Return the (X, Y) coordinate for the center point of the cell that contains the specified text.  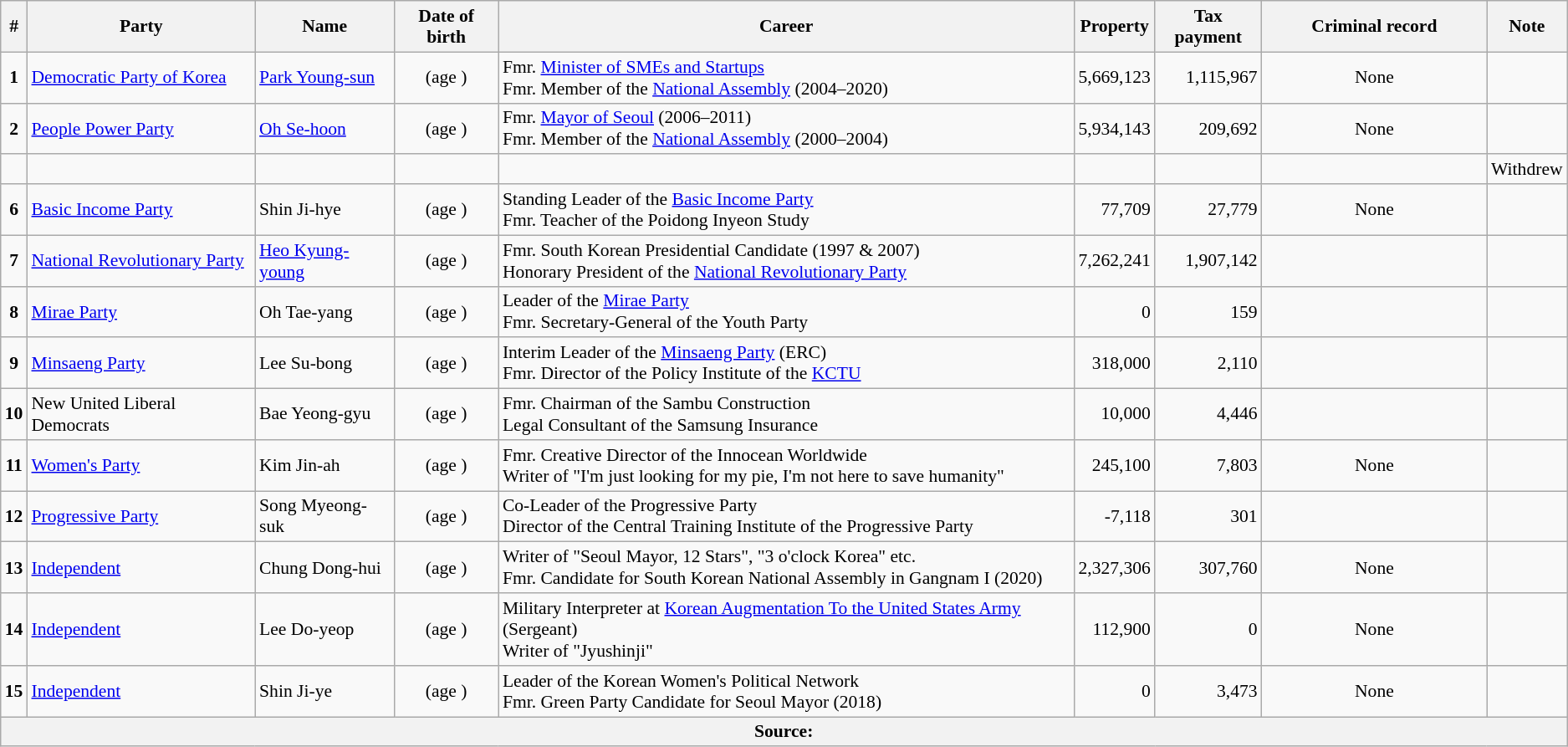
Withdrew (1527, 170)
Song Myeong-suk (324, 517)
245,100 (1114, 465)
2,327,306 (1114, 567)
7,803 (1208, 465)
13 (14, 567)
5,669,123 (1114, 77)
Source: (784, 732)
Fmr. South Korean Presidential Candidate (1997 & 2007)Honorary President of the National Revolutionary Party (786, 261)
# (14, 27)
Shin Ji-hye (324, 209)
Leader of the Korean Women's Political NetworkFmr. Green Party Candidate for Seoul Mayor (2018) (786, 691)
27,779 (1208, 209)
209,692 (1208, 129)
People Power Party (140, 129)
Democratic Party of Korea (140, 77)
Interim Leader of the Minsaeng Party (ERC)Fmr. Director of the Policy Institute of the KCTU (786, 363)
15 (14, 691)
318,000 (1114, 363)
Minsaeng Party (140, 363)
1,115,967 (1208, 77)
307,760 (1208, 567)
Lee Su-bong (324, 363)
Date of birth (446, 27)
Women's Party (140, 465)
Chung Dong-hui (324, 567)
Leader of the Mirae PartyFmr. Secretary-General of the Youth Party (786, 311)
Fmr. Minister of SMEs and StartupsFmr. Member of the National Assembly (2004–2020) (786, 77)
Co-Leader of the Progressive PartyDirector of the Central Training Institute of the Progressive Party (786, 517)
1 (14, 77)
Mirae Party (140, 311)
Fmr. Mayor of Seoul (2006–2011)Fmr. Member of the National Assembly (2000–2004) (786, 129)
Military Interpreter at Korean Augmentation To the United States Army (Sergeant)Writer of "Jyushinji" (786, 629)
2 (14, 129)
301 (1208, 517)
New United Liberal Democrats (140, 415)
10,000 (1114, 415)
Lee Do-yeop (324, 629)
Oh Se-hoon (324, 129)
Party (140, 27)
112,900 (1114, 629)
Park Young-sun (324, 77)
7 (14, 261)
77,709 (1114, 209)
1,907,142 (1208, 261)
Standing Leader of the Basic Income PartyFmr. Teacher of the Poidong Inyeon Study (786, 209)
159 (1208, 311)
Name (324, 27)
National Revolutionary Party (140, 261)
Heo Kyung-young (324, 261)
14 (14, 629)
Property (1114, 27)
7,262,241 (1114, 261)
Kim Jin-ah (324, 465)
-7,118 (1114, 517)
Basic Income Party (140, 209)
Criminal record (1375, 27)
Fmr. Chairman of the Sambu ConstructionLegal Consultant of the Samsung Insurance (786, 415)
5,934,143 (1114, 129)
6 (14, 209)
9 (14, 363)
11 (14, 465)
12 (14, 517)
Oh Tae-yang (324, 311)
Tax payment (1208, 27)
8 (14, 311)
Fmr. Creative Director of the Innocean WorldwideWriter of "I'm just looking for my pie, I'm not here to save humanity" (786, 465)
Bae Yeong-gyu (324, 415)
3,473 (1208, 691)
2,110 (1208, 363)
4,446 (1208, 415)
Career (786, 27)
Progressive Party (140, 517)
Note (1527, 27)
10 (14, 415)
Writer of "Seoul Mayor, 12 Stars", "3 o'clock Korea" etc.Fmr. Candidate for South Korean National Assembly in Gangnam I (2020) (786, 567)
Shin Ji-ye (324, 691)
